Return [x, y] of the center of cell containing provided text 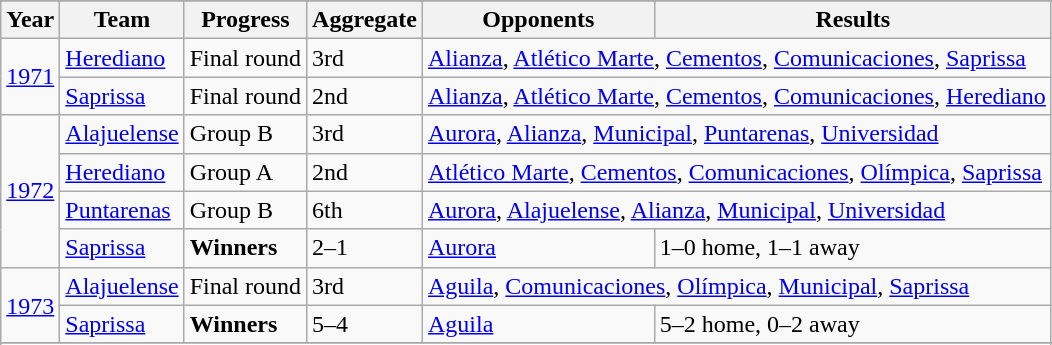
6th [365, 210]
1–0 home, 1–1 away [852, 248]
Group A [245, 172]
Atlético Marte, Cementos, Comunicaciones, Olímpica, Saprissa [736, 172]
Progress [245, 20]
Aguila [538, 324]
Aguila, Comunicaciones, Olímpica, Municipal, Saprissa [736, 286]
Aurora, Alajuelense, Alianza, Municipal, Universidad [736, 210]
Alianza, Atlético Marte, Cementos, Comunicaciones, Saprissa [736, 58]
Puntarenas [122, 210]
1973 [30, 305]
Aggregate [365, 20]
5–4 [365, 324]
Results [852, 20]
1971 [30, 77]
Aurora [538, 248]
5–2 home, 0–2 away [852, 324]
Team [122, 20]
Alianza, Atlético Marte, Cementos, Comunicaciones, Herediano [736, 96]
Year [30, 20]
2–1 [365, 248]
1972 [30, 191]
Aurora, Alianza, Municipal, Puntarenas, Universidad [736, 134]
Opponents [538, 20]
